Identify which cell holds the provided text, then report its [x, y] central coordinate. 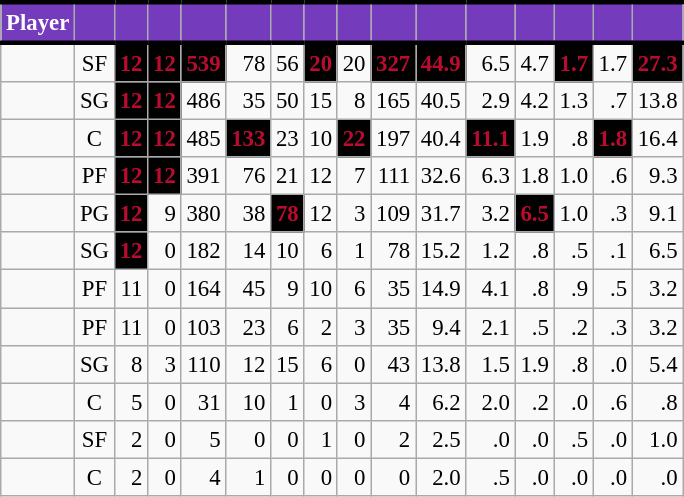
2.5 [441, 439]
6.3 [490, 176]
9.3 [657, 176]
32.6 [441, 176]
11.1 [490, 139]
9.1 [657, 214]
1.3 [574, 101]
486 [204, 101]
27.3 [657, 62]
22 [354, 139]
1.5 [490, 364]
31 [204, 402]
Player [38, 22]
43 [394, 364]
182 [204, 251]
4.7 [534, 62]
7 [354, 176]
21 [288, 176]
1.2 [490, 251]
2.9 [490, 101]
14 [248, 251]
9.4 [441, 327]
50 [288, 101]
56 [288, 62]
.1 [612, 251]
391 [204, 176]
165 [394, 101]
380 [204, 214]
38 [248, 214]
2.1 [490, 327]
45 [248, 289]
PG [95, 214]
485 [204, 139]
539 [204, 62]
327 [394, 62]
16.4 [657, 139]
40.5 [441, 101]
4.2 [534, 101]
103 [204, 327]
197 [394, 139]
164 [204, 289]
110 [204, 364]
40.4 [441, 139]
6.2 [441, 402]
109 [394, 214]
14.9 [441, 289]
15.2 [441, 251]
31.7 [441, 214]
4.1 [490, 289]
111 [394, 176]
76 [248, 176]
5.4 [657, 364]
.9 [574, 289]
.7 [612, 101]
133 [248, 139]
44.9 [441, 62]
